From the cell containing the given text, extract its center point as [x, y] coordinate. 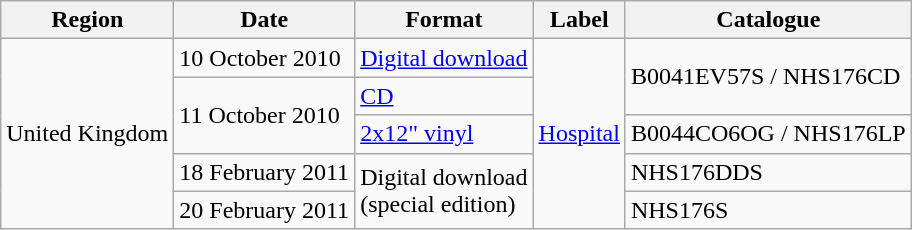
B0041EV57S / NHS176CD [768, 77]
United Kingdom [88, 134]
Date [264, 20]
Digital download(special edition) [444, 191]
2x12" vinyl [444, 134]
10 October 2010 [264, 58]
20 February 2011 [264, 210]
Format [444, 20]
Catalogue [768, 20]
NHS176S [768, 210]
Hospital [579, 134]
NHS176DDS [768, 172]
CD [444, 96]
B0044CO6OG / NHS176LP [768, 134]
Label [579, 20]
Digital download [444, 58]
Region [88, 20]
18 February 2011 [264, 172]
11 October 2010 [264, 115]
